Provide the (X, Y) coordinate of the cell's center where the given text is located.  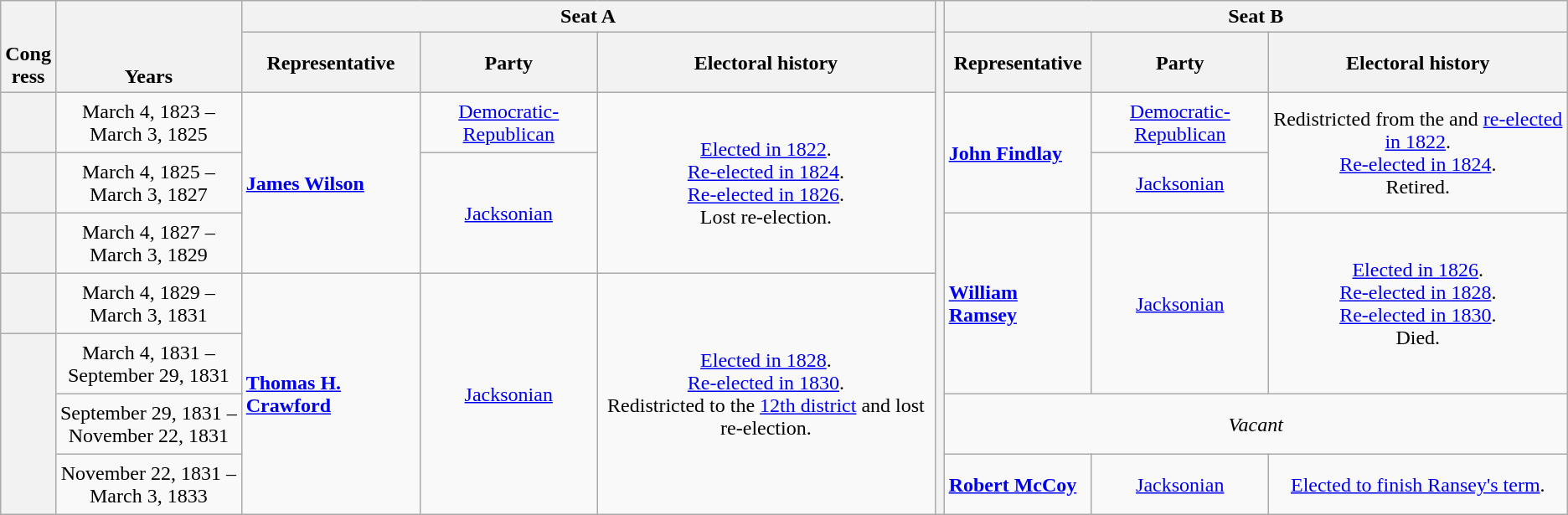
March 4, 1827 –March 3, 1829 (148, 244)
November 22, 1831 –March 3, 1833 (148, 485)
March 4, 1823 –March 3, 1825 (148, 123)
Elected in 1822.Re-elected in 1824.Re-elected in 1826.Lost re-election. (766, 183)
Years (148, 47)
Elected in 1828.Re-elected in 1830.Redistricted to the 12th district and lost re-election. (766, 394)
September 29, 1831 –November 22, 1831 (148, 425)
March 4, 1831 –September 29, 1831 (148, 364)
Redistricted from the and re-elected in 1822.Re-elected in 1824.Retired. (1417, 153)
William Ramsey (1018, 304)
John Findlay (1018, 153)
March 4, 1829 –March 3, 1831 (148, 304)
Seat A (588, 17)
Robert McCoy (1018, 485)
Elected in 1826.Re-elected in 1828.Re-elected in 1830.Died. (1417, 304)
Thomas H. Crawford (331, 394)
March 4, 1825 –March 3, 1827 (148, 183)
Vacant (1256, 425)
James Wilson (331, 183)
Seat B (1256, 17)
Elected to finish Ransey's term. (1417, 485)
Congress (28, 47)
